Capture the cell that displays the provided text and extract its (X, Y) central coordinate. 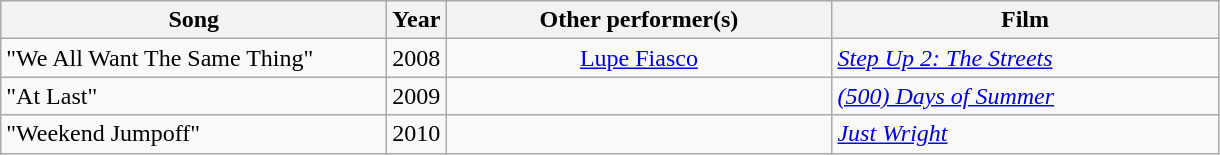
2008 (416, 58)
Step Up 2: The Streets (1025, 58)
Film (1025, 20)
2010 (416, 134)
"At Last" (194, 96)
Other performer(s) (639, 20)
(500) Days of Summer (1025, 96)
Year (416, 20)
"We All Want The Same Thing" (194, 58)
Just Wright (1025, 134)
Song (194, 20)
2009 (416, 96)
Lupe Fiasco (639, 58)
"Weekend Jumpoff" (194, 134)
